Return the (x, y) coordinate for the center point of the cell that contains the specified text.  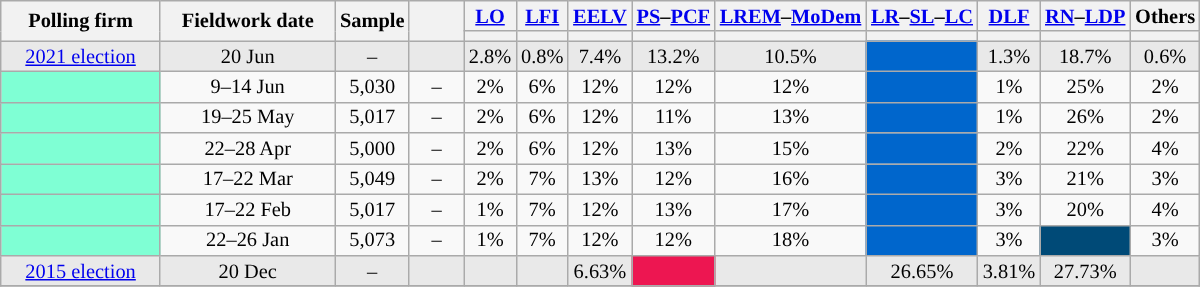
LR–SL–LC (922, 16)
18% (790, 240)
17–22 Mar (248, 178)
20 Jun (248, 56)
1.3% (1009, 56)
20 Dec (248, 270)
6.63% (600, 270)
Polling firm (81, 20)
27.73% (1085, 270)
16% (790, 178)
5,073 (372, 240)
2021 election (81, 56)
22–28 Apr (248, 148)
0.8% (542, 56)
13.2% (674, 56)
2015 election (81, 270)
25% (1085, 86)
17% (790, 210)
26.65% (922, 270)
Sample (372, 20)
PS–PCF (674, 16)
Fieldwork date (248, 20)
26% (1085, 118)
22–26 Jan (248, 240)
5,030 (372, 86)
DLF (1009, 16)
17–22 Feb (248, 210)
LREM–MoDem (790, 16)
5,049 (372, 178)
7.4% (600, 56)
10.5% (790, 56)
21% (1085, 178)
LO (490, 16)
15% (790, 148)
0.6% (1165, 56)
18.7% (1085, 56)
2.8% (490, 56)
20% (1085, 210)
Others (1165, 16)
19–25 May (248, 118)
LFI (542, 16)
9–14 Jun (248, 86)
3.81% (1009, 270)
5,000 (372, 148)
RN–LDP (1085, 16)
EELV (600, 16)
11% (674, 118)
22% (1085, 148)
